Locate the cell with the specified text and output its [x, y] center coordinate. 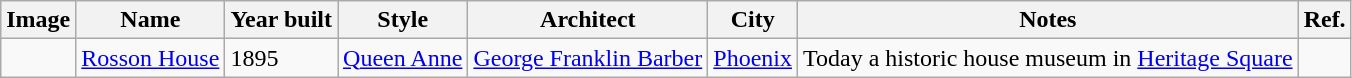
1895 [282, 58]
Today a historic house museum in Heritage Square [1048, 58]
Year built [282, 20]
Name [150, 20]
George Franklin Barber [588, 58]
Notes [1048, 20]
Image [38, 20]
Queen Anne [403, 58]
Style [403, 20]
Ref. [1324, 20]
City [753, 20]
Rosson House [150, 58]
Phoenix [753, 58]
Architect [588, 20]
